Detect which cell encompasses the target text, then output its (X, Y) center coordinate. 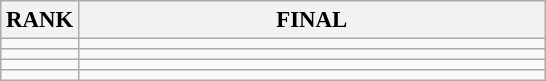
FINAL (312, 20)
RANK (40, 20)
